Pinpoint the cell where the given text exists, returning its [x, y] midpoint coordinate. 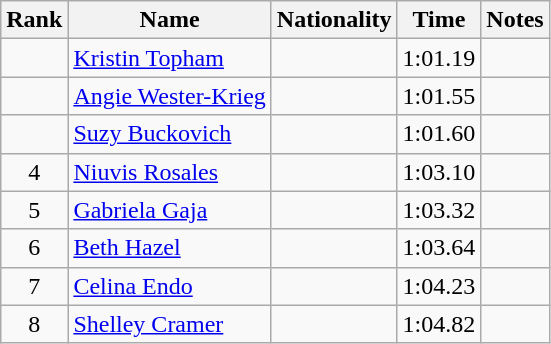
Name [170, 20]
Angie Wester-Krieg [170, 96]
Niuvis Rosales [170, 172]
Suzy Buckovich [170, 134]
1:04.82 [439, 324]
7 [34, 286]
Kristin Topham [170, 58]
1:03.64 [439, 248]
Gabriela Gaja [170, 210]
Shelley Cramer [170, 324]
8 [34, 324]
Rank [34, 20]
1:01.55 [439, 96]
Beth Hazel [170, 248]
1:03.10 [439, 172]
1:01.60 [439, 134]
Celina Endo [170, 286]
Nationality [334, 20]
Time [439, 20]
1:04.23 [439, 286]
1:01.19 [439, 58]
5 [34, 210]
4 [34, 172]
6 [34, 248]
1:03.32 [439, 210]
Notes [515, 20]
